Provide the (X, Y) coordinate of the cell's center where the given text is located.  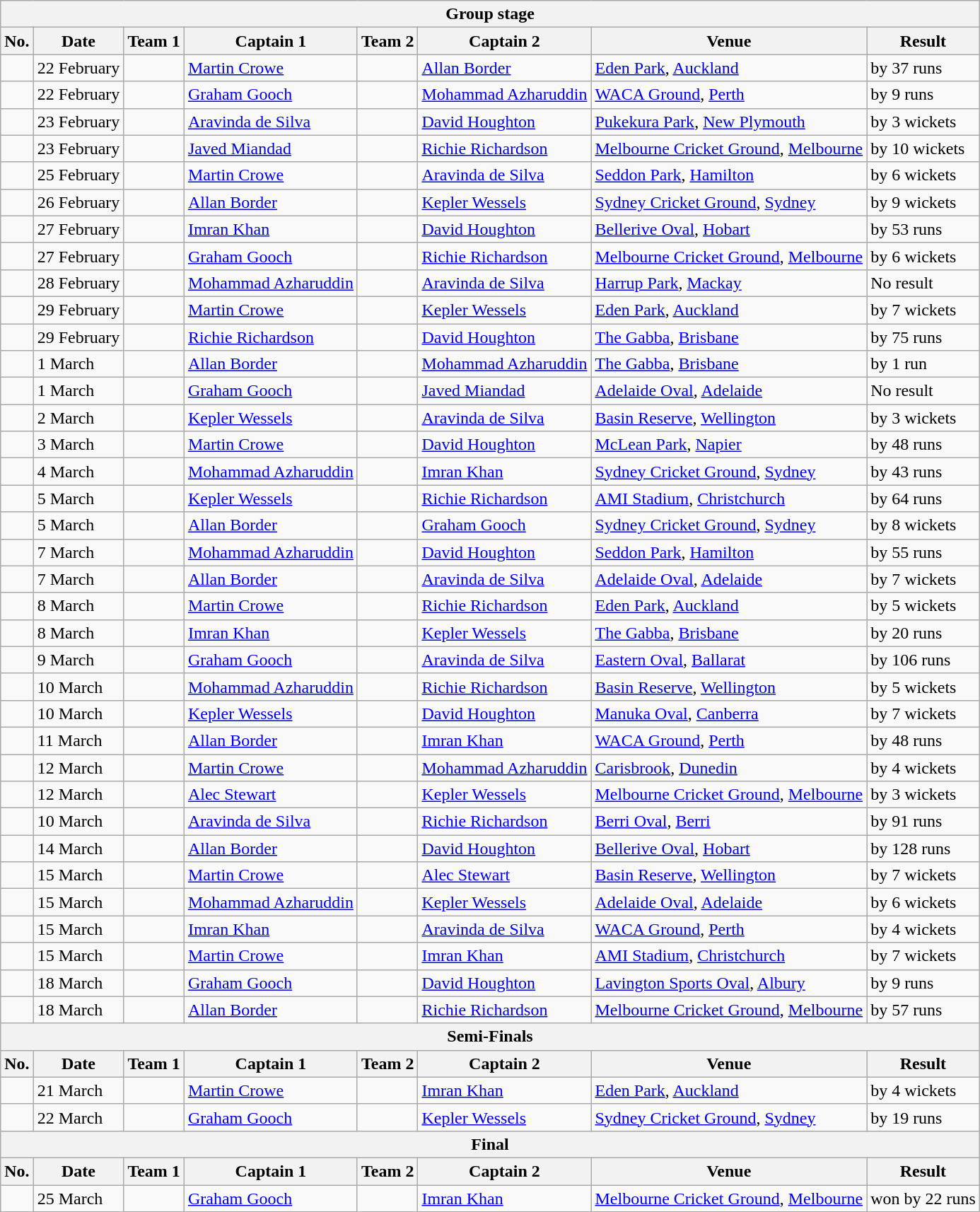
by 37 runs (923, 68)
by 91 runs (923, 822)
14 March (78, 849)
by 9 wickets (923, 202)
2 March (78, 418)
Manuka Oval, Canberra (729, 713)
by 128 runs (923, 849)
by 1 run (923, 364)
by 53 runs (923, 229)
Harrup Park, Mackay (729, 283)
by 55 runs (923, 552)
by 43 runs (923, 472)
Semi-Finals (491, 1037)
21 March (78, 1090)
Eastern Oval, Ballarat (729, 660)
4 March (78, 472)
by 20 runs (923, 633)
Final (491, 1144)
by 64 runs (923, 499)
won by 22 runs (923, 1199)
by 106 runs (923, 660)
Berri Oval, Berri (729, 822)
Group stage (491, 14)
11 March (78, 740)
by 75 runs (923, 337)
25 March (78, 1199)
26 February (78, 202)
9 March (78, 660)
Lavington Sports Oval, Albury (729, 983)
McLean Park, Napier (729, 445)
22 March (78, 1117)
by 10 wickets (923, 148)
by 8 wickets (923, 525)
3 March (78, 445)
Carisbrook, Dunedin (729, 767)
by 19 runs (923, 1117)
25 February (78, 175)
Pukekura Park, New Plymouth (729, 122)
28 February (78, 283)
by 57 runs (923, 1010)
